Capture the cell that displays the provided text and extract its [x, y] central coordinate. 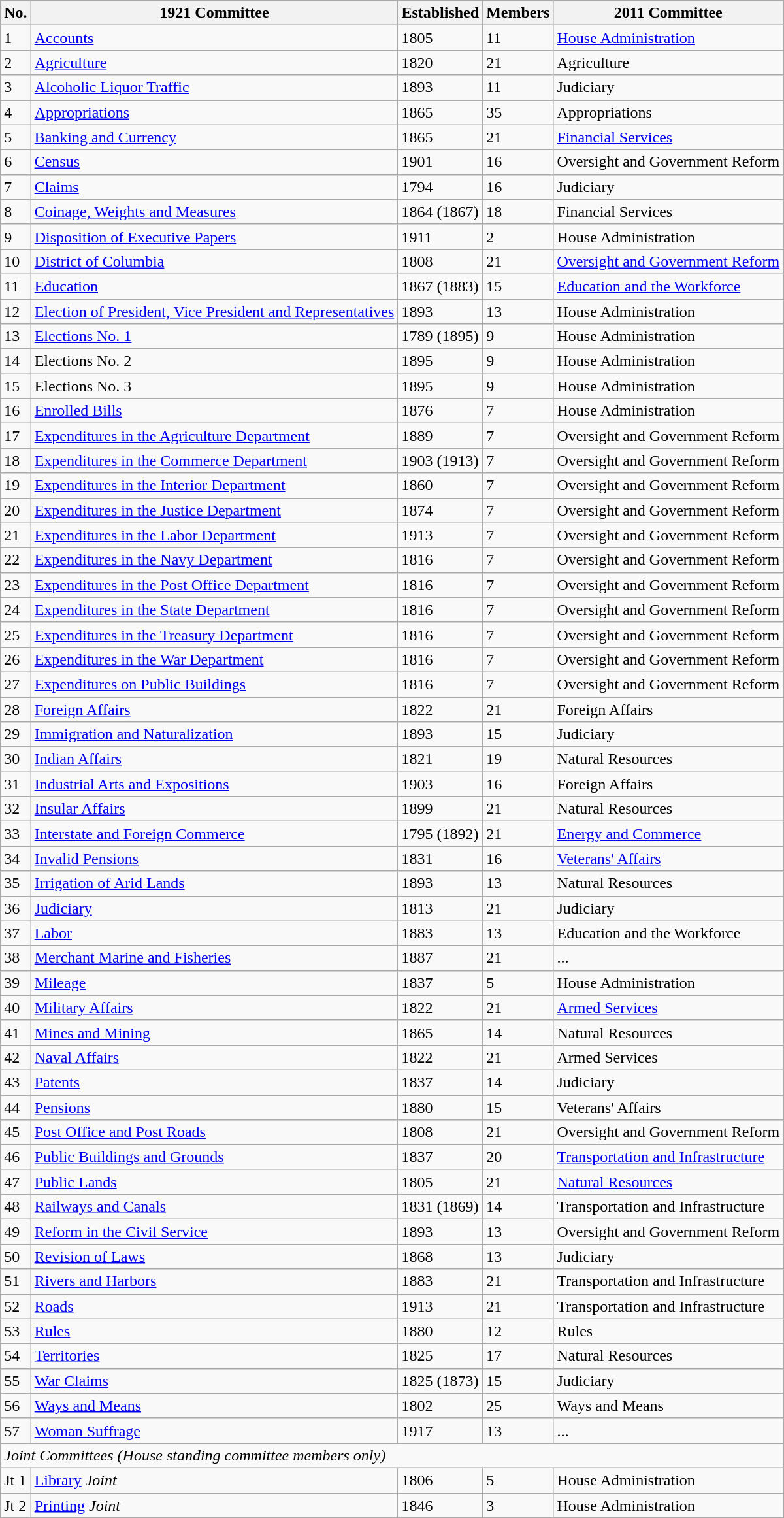
1921 Committee [214, 13]
29 [16, 734]
Joint Committees (House standing committee members only) [392, 1455]
8 [16, 212]
Election of President, Vice President and Representatives [214, 312]
2011 Committee [668, 13]
Accounts [214, 38]
Education [214, 286]
Disposition of Executive Papers [214, 237]
Expenditures in the Post Office Department [214, 585]
Industrial Arts and Expositions [214, 784]
1903 [440, 784]
36 [16, 908]
No. [16, 13]
Public Buildings and Grounds [214, 1157]
1789 (1895) [440, 337]
Expenditures on Public Buildings [214, 684]
Expenditures in the Agriculture Department [214, 436]
1831 (1869) [440, 1207]
4 [16, 112]
Expenditures in the War Department [214, 659]
1903 (1913) [440, 461]
45 [16, 1132]
Banking and Currency [214, 137]
Roads [214, 1306]
Established [440, 13]
Expenditures in the Labor Department [214, 535]
Jt 1 [16, 1480]
47 [16, 1182]
Irrigation of Arid Lands [214, 883]
43 [16, 1082]
41 [16, 1032]
1846 [440, 1505]
57 [16, 1430]
Naval Affairs [214, 1057]
Military Affairs [214, 1008]
Census [214, 162]
1889 [440, 436]
10 [16, 261]
1825 [440, 1356]
Woman Suffrage [214, 1430]
1813 [440, 908]
1917 [440, 1430]
Merchant Marine and Fisheries [214, 958]
Labor [214, 933]
26 [16, 659]
40 [16, 1008]
1887 [440, 958]
1821 [440, 759]
Elections No. 1 [214, 337]
Immigration and Naturalization [214, 734]
52 [16, 1306]
1899 [440, 809]
Expenditures in the Interior Department [214, 486]
Enrolled Bills [214, 411]
Mines and Mining [214, 1032]
Mileage [214, 983]
1868 [440, 1257]
27 [16, 684]
1 [16, 38]
Alcoholic Liquor Traffic [214, 88]
Patents [214, 1082]
39 [16, 983]
Insular Affairs [214, 809]
46 [16, 1157]
1831 [440, 859]
War Claims [214, 1381]
56 [16, 1406]
Post Office and Post Roads [214, 1132]
23 [16, 585]
33 [16, 834]
1794 [440, 187]
Rivers and Harbors [214, 1281]
1825 (1873) [440, 1381]
Expenditures in the Commerce Department [214, 461]
Elections No. 3 [214, 386]
District of Columbia [214, 261]
Printing Joint [214, 1505]
Expenditures in the Navy Department [214, 560]
49 [16, 1232]
Library Joint [214, 1480]
Revision of Laws [214, 1257]
Public Lands [214, 1182]
31 [16, 784]
1864 (1867) [440, 212]
Territories [214, 1356]
1802 [440, 1406]
38 [16, 958]
22 [16, 560]
Claims [214, 187]
1876 [440, 411]
6 [16, 162]
34 [16, 859]
1860 [440, 486]
Elections No. 2 [214, 361]
Expenditures in the Treasury Department [214, 635]
1874 [440, 510]
Interstate and Foreign Commerce [214, 834]
1911 [440, 237]
28 [16, 709]
Expenditures in the Justice Department [214, 510]
1820 [440, 63]
42 [16, 1057]
48 [16, 1207]
Reform in the Civil Service [214, 1232]
Jt 2 [16, 1505]
1806 [440, 1480]
30 [16, 759]
Members [518, 13]
Coinage, Weights and Measures [214, 212]
37 [16, 933]
32 [16, 809]
Pensions [214, 1108]
Railways and Canals [214, 1207]
Energy and Commerce [668, 834]
44 [16, 1108]
Indian Affairs [214, 759]
1795 (1892) [440, 834]
54 [16, 1356]
1901 [440, 162]
Expenditures in the State Department [214, 610]
55 [16, 1381]
1867 (1883) [440, 286]
50 [16, 1257]
51 [16, 1281]
Invalid Pensions [214, 859]
24 [16, 610]
53 [16, 1331]
